Return [x, y] of the center of cell containing provided text 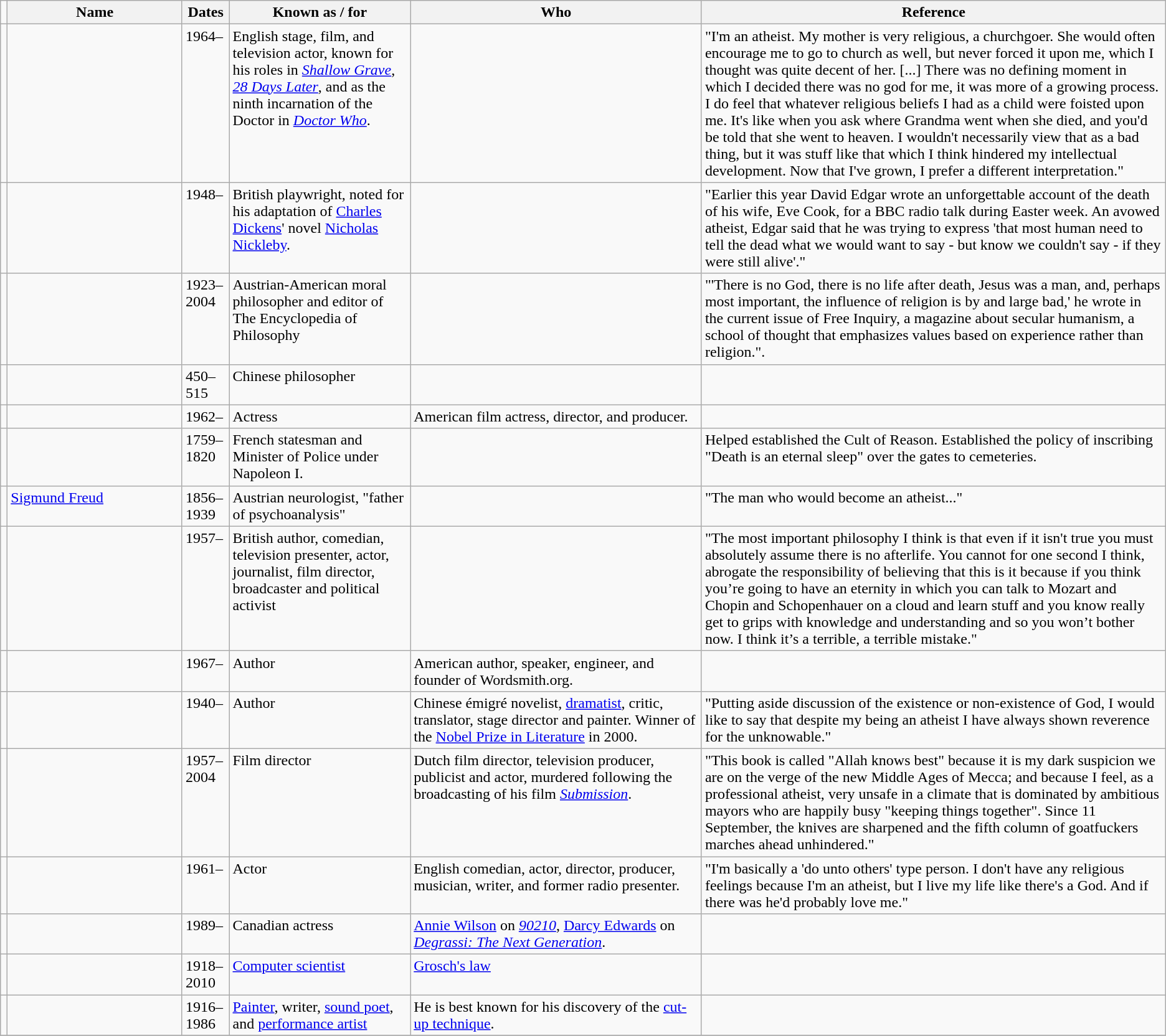
1957–2004 [206, 802]
British playwright, noted for his adaptation of Charles Dickens' novel Nicholas Nickleby. [320, 228]
Actor [320, 885]
1916–1986 [206, 1015]
1962– [206, 417]
1948– [206, 228]
Actress [320, 417]
Computer scientist [320, 975]
Grosch's law [556, 975]
Annie Wilson on 90210, Darcy Edwards on Degrassi: The Next Generation. [556, 934]
450–515 [206, 385]
Sigmund Freud [95, 506]
Helped established the Cult of Reason. Established the policy of inscribing "Death is an eternal sleep" over the gates to cemeteries. [933, 457]
Who [556, 12]
Dutch film director, television producer, publicist and actor, murdered following the broadcasting of his film Submission. [556, 802]
Austrian-American moral philosopher and editor of The Encyclopedia of Philosophy [320, 319]
"The man who would become an atheist..." [933, 506]
Film director [320, 802]
1856–1939 [206, 506]
1940– [206, 720]
English comedian, actor, director, producer, musician, writer, and former radio presenter. [556, 885]
1918–2010 [206, 975]
1964– [206, 103]
Reference [933, 12]
Known as / for [320, 12]
Chinese émigré novelist, dramatist, critic, translator, stage director and painter. Winner of the Nobel Prize in Literature in 2000. [556, 720]
1961– [206, 885]
Austrian neurologist, "father of psychoanalysis" [320, 506]
1967– [206, 671]
He is best known for his discovery of the cut-up technique. [556, 1015]
1989– [206, 934]
Name [95, 12]
Canadian actress [320, 934]
1957– [206, 588]
Dates [206, 12]
Chinese philosopher [320, 385]
American film actress, director, and producer. [556, 417]
Painter, writer, sound poet, and performance artist [320, 1015]
American author, speaker, engineer, and founder of Wordsmith.org. [556, 671]
1923–2004 [206, 319]
French statesman and Minister of Police under Napoleon I. [320, 457]
1759–1820 [206, 457]
British author, comedian, television presenter, actor, journalist, film director, broadcaster and political activist [320, 588]
